Scan for the cell matching the given text and deliver its (X, Y) coordinate at center. 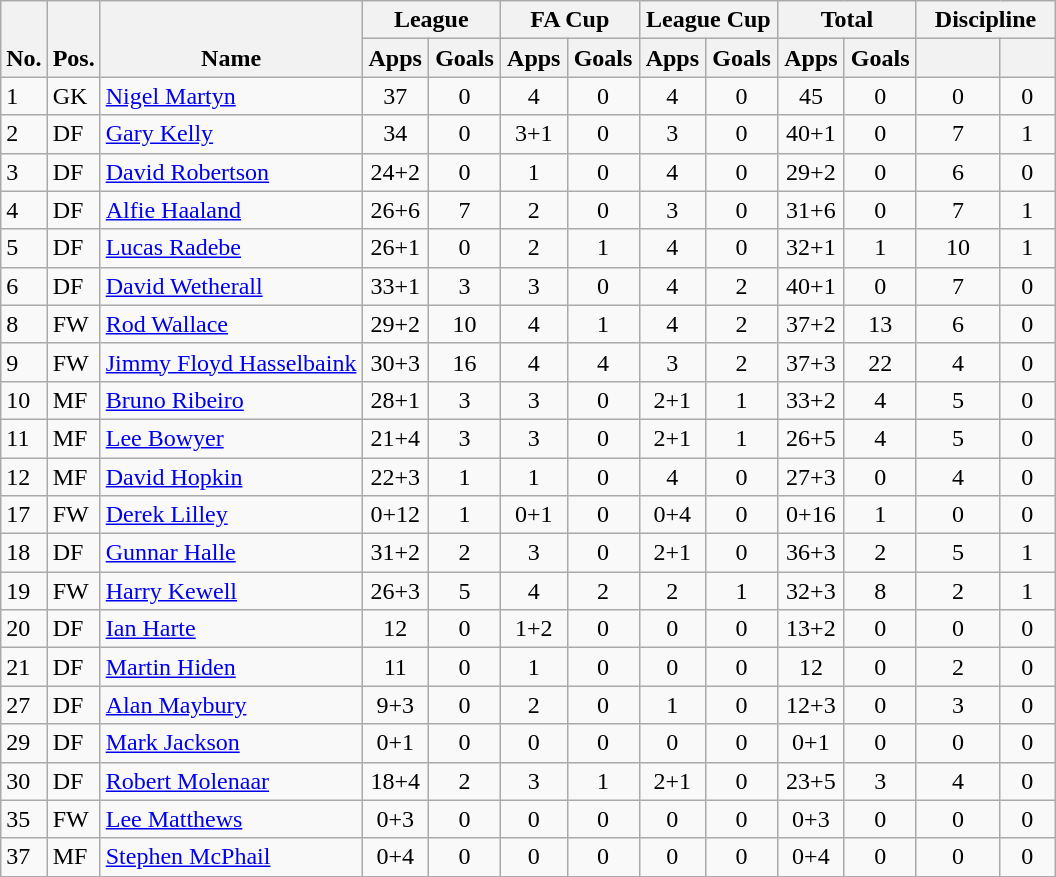
32+1 (812, 248)
Harry Kewell (231, 591)
32+3 (812, 591)
20 (24, 629)
29 (24, 743)
37+3 (812, 362)
David Wetherall (231, 286)
33+2 (812, 400)
David Hopkin (231, 477)
26+1 (396, 248)
Lucas Radebe (231, 248)
0+12 (396, 515)
19 (24, 591)
23+5 (812, 781)
13 (880, 324)
18 (24, 553)
Martin Hiden (231, 667)
22+3 (396, 477)
1+2 (534, 629)
Lee Bowyer (231, 438)
Gary Kelly (231, 134)
David Robertson (231, 172)
27+3 (812, 477)
Ian Harte (231, 629)
Mark Jackson (231, 743)
31+2 (396, 553)
12+3 (812, 705)
Lee Matthews (231, 819)
Rod Wallace (231, 324)
Derek Lilley (231, 515)
26+5 (812, 438)
Bruno Ribeiro (231, 400)
18+4 (396, 781)
16 (464, 362)
Alfie Haaland (231, 210)
45 (812, 96)
9+3 (396, 705)
35 (24, 819)
26+6 (396, 210)
21+4 (396, 438)
3+1 (534, 134)
Nigel Martyn (231, 96)
League (432, 20)
22 (880, 362)
31+6 (812, 210)
Stephen McPhail (231, 857)
League Cup (708, 20)
FA Cup (570, 20)
21 (24, 667)
0+16 (812, 515)
GK (74, 96)
26+3 (396, 591)
Name (231, 39)
34 (396, 134)
24+2 (396, 172)
Pos. (74, 39)
27 (24, 705)
No. (24, 39)
36+3 (812, 553)
37+2 (812, 324)
13+2 (812, 629)
28+1 (396, 400)
Total (848, 20)
30+3 (396, 362)
Gunnar Halle (231, 553)
17 (24, 515)
Robert Molenaar (231, 781)
33+1 (396, 286)
Alan Maybury (231, 705)
9 (24, 362)
Jimmy Floyd Hasselbaink (231, 362)
Discipline (986, 20)
30 (24, 781)
